From the cell containing the given text, extract its center point as (X, Y) coordinate. 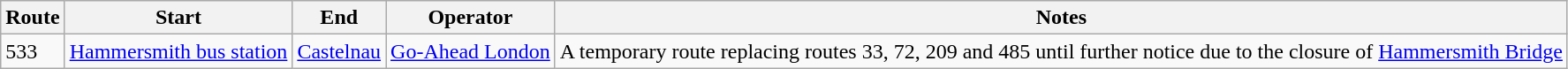
Notes (1061, 18)
A temporary route replacing routes 33, 72, 209 and 485 until further notice due to the closure of Hammersmith Bridge (1061, 51)
Start (178, 18)
Hammersmith bus station (178, 51)
Route (33, 18)
Go-Ahead London (471, 51)
Castelnau (339, 51)
End (339, 18)
533 (33, 51)
Operator (471, 18)
